Detect which cell encompasses the target text, then output its (X, Y) center coordinate. 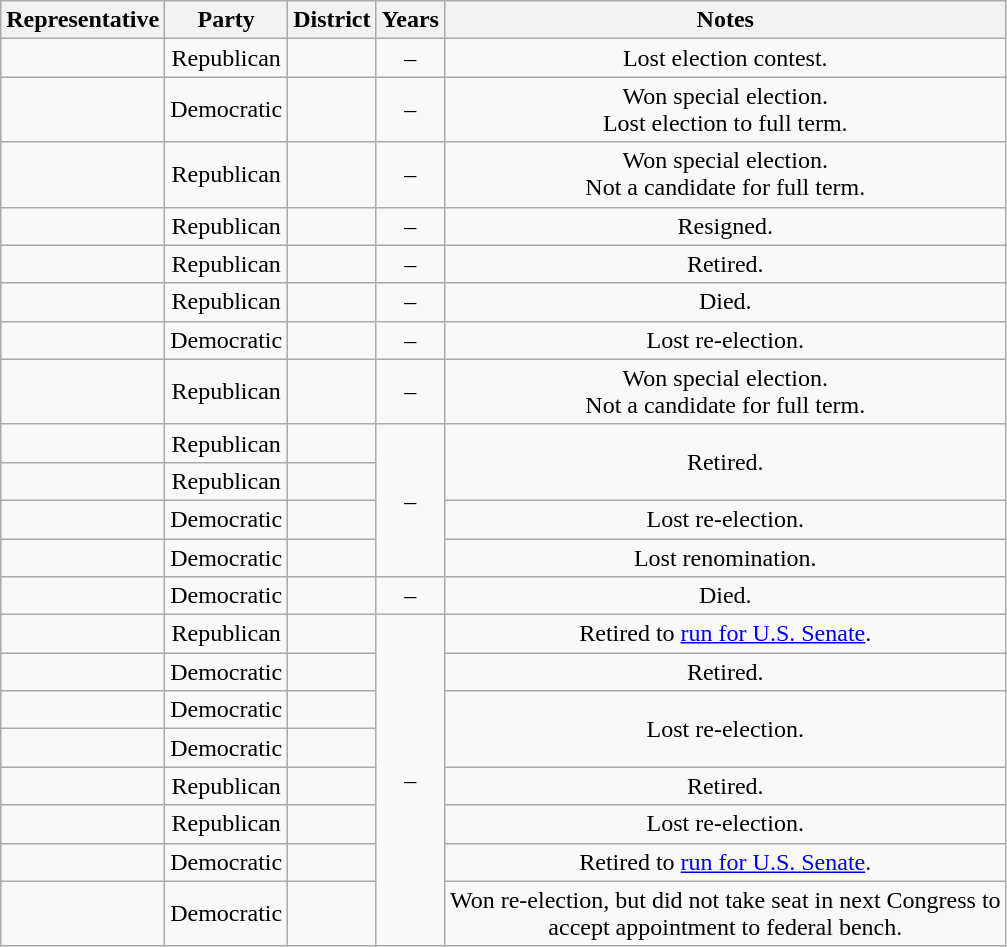
Representative (83, 20)
Party (226, 20)
Lost election contest. (725, 58)
Won special election.Lost election to full term. (725, 110)
Lost renomination. (725, 557)
Resigned. (725, 226)
Years (410, 20)
District (332, 20)
Won re-election, but did not take seat in next Congress toaccept appointment to federal bench. (725, 914)
Notes (725, 20)
